Pinpoint the cell where the given text exists, returning its [X, Y] midpoint coordinate. 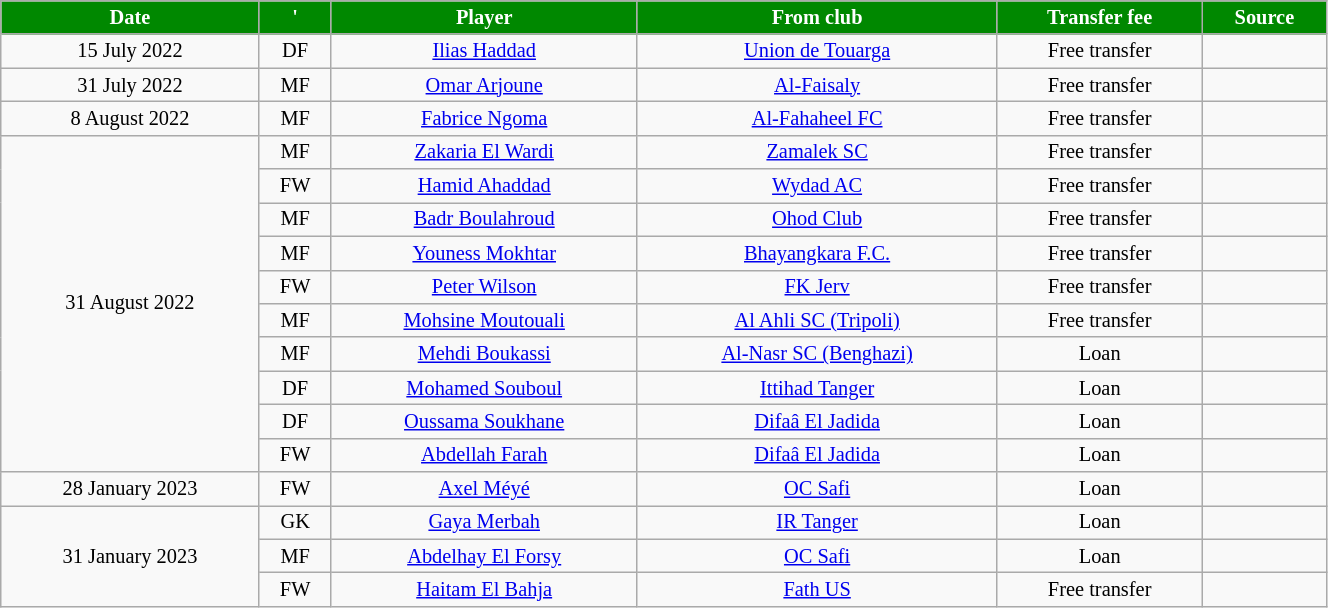
Zakaria El Wardi [484, 152]
Al-Faisaly [817, 85]
Al Ahli SC (Tripoli) [817, 320]
28 January 2023 [130, 489]
Al-Nasr SC (Benghazi) [817, 354]
Omar Arjoune [484, 85]
Bhayangkara F.C. [817, 253]
31 January 2023 [130, 556]
Haitam El Bahja [484, 589]
Union de Touarga [817, 51]
Ohod Club [817, 219]
Zamalek SC [817, 152]
Fabrice Ngoma [484, 118]
31 August 2022 [130, 304]
Player [484, 17]
Ittihad Tanger [817, 388]
Wydad AC [817, 186]
8 August 2022 [130, 118]
GK [295, 522]
15 July 2022 [130, 51]
From club [817, 17]
Youness Mokhtar [484, 253]
Mehdi Boukassi [484, 354]
Abdellah Farah [484, 455]
Badr Boulahroud [484, 219]
Mohamed Souboul [484, 388]
Al-Fahaheel FC [817, 118]
Date [130, 17]
Oussama Soukhane [484, 421]
Ilias Haddad [484, 51]
IR Tanger [817, 522]
Hamid Ahaddad [484, 186]
' [295, 17]
Mohsine Moutouali [484, 320]
Gaya Merbah [484, 522]
Transfer fee [1100, 17]
31 July 2022 [130, 85]
Peter Wilson [484, 287]
Abdelhay El Forsy [484, 556]
FK Jerv [817, 287]
Axel Méyé [484, 489]
Fath US [817, 589]
Source [1264, 17]
